For the text-containing cell, return its midpoint in [X, Y] coordinate format. 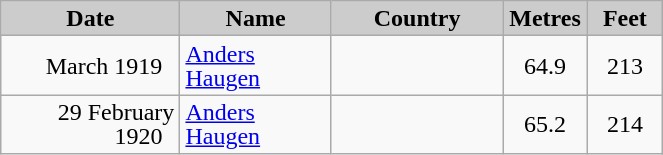
Country [417, 18]
213 [625, 66]
Date [90, 18]
Name [256, 18]
65.2 [545, 124]
214 [625, 124]
Metres [545, 18]
29 February 1920 [90, 124]
March 1919 [90, 66]
64.9 [545, 66]
Feet [625, 18]
